Search for the cell housing the specified text and yield its [X, Y] center coordinate. 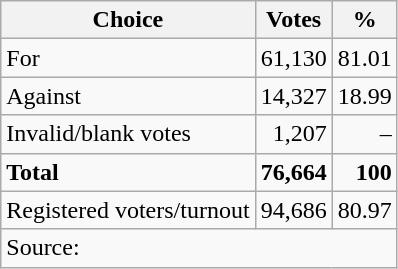
Source: [199, 248]
18.99 [364, 96]
81.01 [364, 58]
80.97 [364, 210]
Choice [128, 20]
1,207 [294, 134]
Registered voters/turnout [128, 210]
Total [128, 172]
For [128, 58]
Invalid/blank votes [128, 134]
Votes [294, 20]
14,327 [294, 96]
Against [128, 96]
76,664 [294, 172]
% [364, 20]
– [364, 134]
100 [364, 172]
94,686 [294, 210]
61,130 [294, 58]
